Extract the (X, Y) coordinate from the center of the cell holding the provided text.  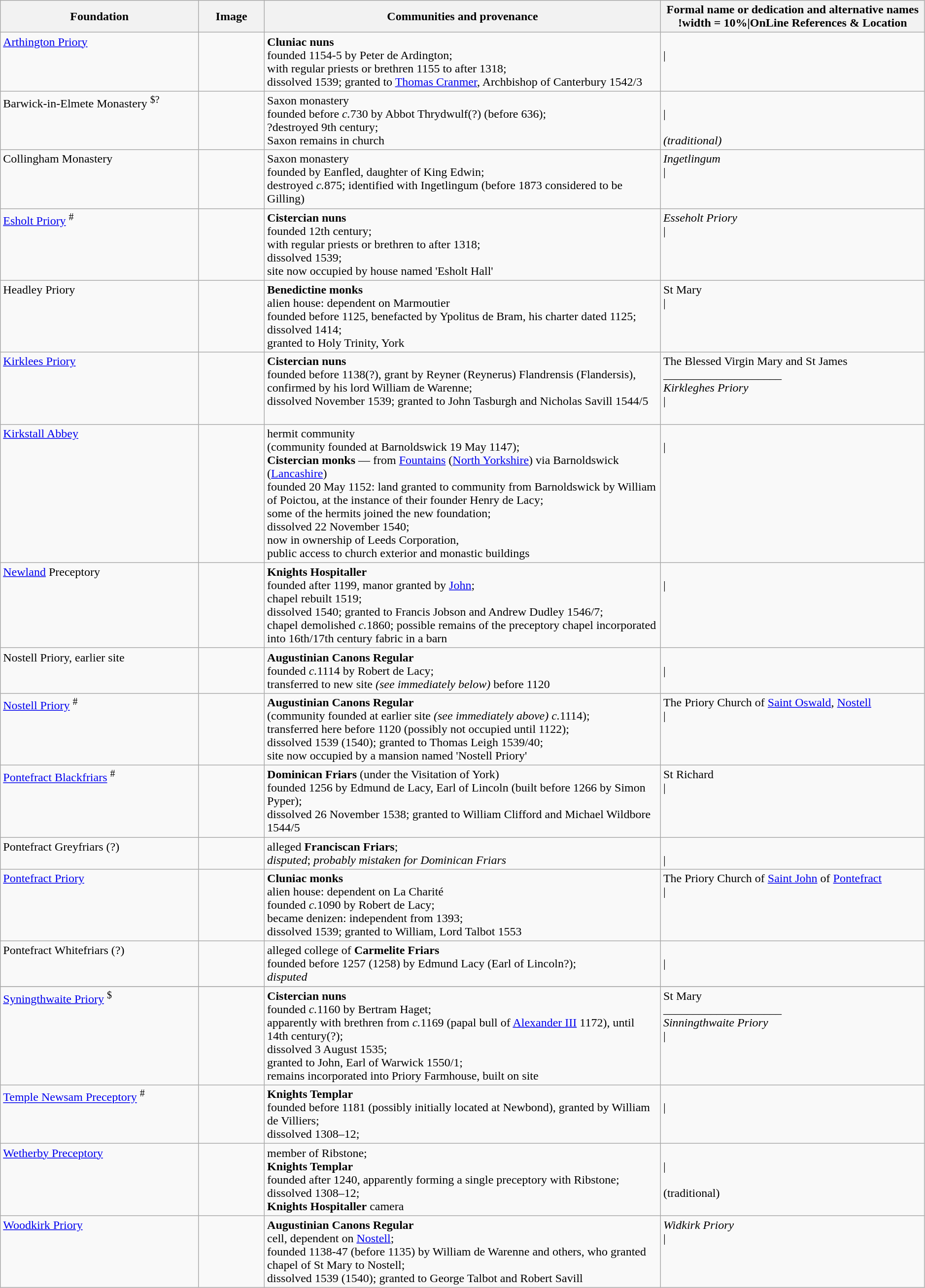
Image (232, 17)
alleged college of Carmelite Friarsfounded before 1257 (1258) by Edmund Lacy (Earl of Lincoln?);disputed (463, 964)
Woodkirk Priory (100, 1252)
St Richard| (792, 801)
Wetherby Preceptory (100, 1180)
Arthington Priory (100, 62)
Syningthwaite Priory $ (100, 1036)
Barwick-in-Elmete Monastery $? (100, 120)
Pontefract Greyfriars (?) (100, 853)
Pontefract Priory (100, 905)
Saxon monasteryfounded by Eanfled, daughter of King Edwin;destroyed c.875; identified with Ingetlingum (before 1873 considered to be Gilling) (463, 179)
Headley Priory (100, 316)
Augustinian Canons Regularfounded c.1114 by Robert de Lacy;transferred to new site (see immediately below) before 1120 (463, 670)
St Mary| (792, 316)
Pontefract Whitefriars (?) (100, 964)
Cistercian nunsfounded 12th century;with regular priests or brethren to after 1318;dissolved 1539;site now occupied by house named 'Esholt Hall' (463, 244)
Temple Newsam Preceptory # (100, 1114)
Communities and provenance (463, 17)
Pontefract Blackfriars # (100, 801)
The Priory Church of Saint John of Pontefract| (792, 905)
Saxon monasteryfounded before c.730 by Abbot Thrydwulf(?) (before 636);?destroyed 9th century;Saxon remains in church (463, 120)
Ingetlingum| (792, 179)
Nostell Priory, earlier site (100, 670)
Esseholt Priory| (792, 244)
St Mary____________________Sinningthwaite Priory| (792, 1036)
Formal name or dedication and alternative names!width = 10%|OnLine References & Location (792, 17)
The Priory Church of Saint Oswald, Nostell| (792, 729)
alleged Franciscan Friars;disputed; probably mistaken for Dominican Friars (463, 853)
Newland Preceptory (100, 605)
The Blessed Virgin Mary and St James____________________Kirkleghes Priory| (792, 388)
Foundation (100, 17)
Widkirk Priory| (792, 1252)
Knights Templarfounded before 1181 (possibly initially located at Newbond), granted by William de Villiers;dissolved 1308–12; (463, 1114)
Esholt Priory # (100, 244)
Kirklees Priory (100, 388)
Nostell Priory # (100, 729)
Kirkstall Abbey (100, 494)
Collingham Monastery (100, 179)
